Extract the (x, y) coordinate from the center of the cell holding the provided text.  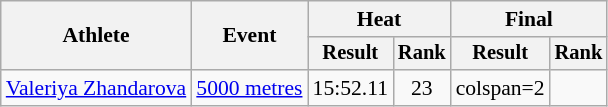
Event (249, 36)
Final (530, 19)
colspan=2 (500, 88)
23 (422, 88)
Heat (380, 19)
5000 metres (249, 88)
Valeriya Zhandarova (96, 88)
15:52.11 (350, 88)
Athlete (96, 36)
